For the text-containing cell, return its midpoint in (X, Y) coordinate format. 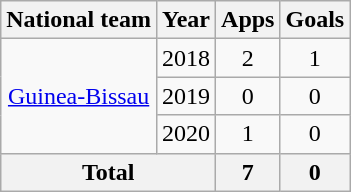
2018 (186, 58)
Goals (315, 20)
Apps (248, 20)
7 (248, 172)
Guinea-Bissau (79, 96)
Year (186, 20)
National team (79, 20)
2019 (186, 96)
2020 (186, 134)
Total (108, 172)
2 (248, 58)
